Return (x, y) of the center of cell containing provided text 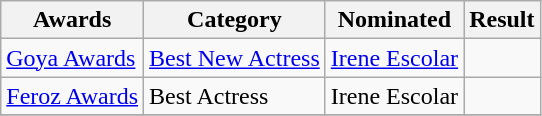
Feroz Awards (72, 96)
Goya Awards (72, 58)
Awards (72, 20)
Best New Actress (235, 58)
Nominated (394, 20)
Result (502, 20)
Category (235, 20)
Best Actress (235, 96)
